Determine the [x, y] coordinate at the center of the cell enclosing the given text.  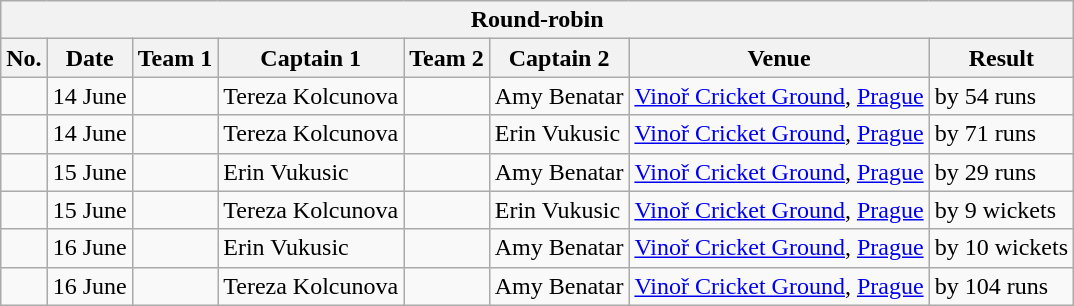
by 29 runs [1001, 172]
by 104 runs [1001, 286]
Captain 1 [311, 58]
Date [90, 58]
Round-robin [538, 20]
Captain 2 [559, 58]
by 54 runs [1001, 96]
Team 2 [447, 58]
by 71 runs [1001, 134]
by 10 wickets [1001, 248]
Result [1001, 58]
Venue [779, 58]
No. [24, 58]
by 9 wickets [1001, 210]
Team 1 [175, 58]
